Detect which cell encompasses the target text, then output its [x, y] center coordinate. 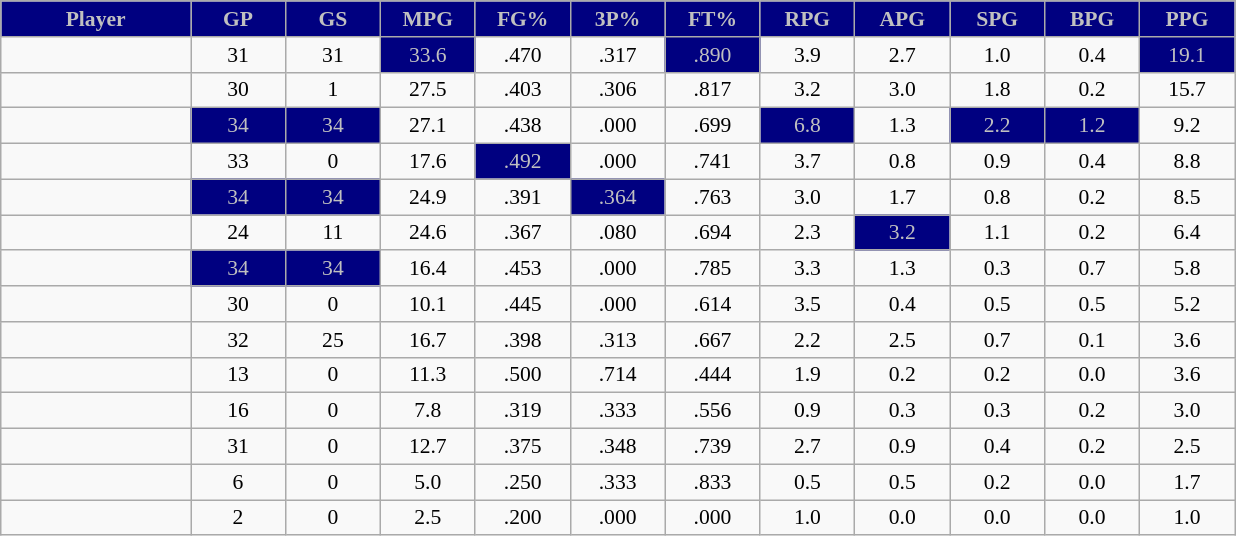
.699 [712, 126]
8.8 [1188, 162]
.306 [618, 90]
1.8 [998, 90]
.492 [522, 162]
FG% [522, 19]
MPG [428, 19]
.250 [522, 482]
7.8 [428, 411]
.403 [522, 90]
9.2 [1188, 126]
5.0 [428, 482]
SPG [998, 19]
33 [238, 162]
.470 [522, 55]
1.1 [998, 233]
3.3 [808, 269]
.367 [522, 233]
1.2 [1092, 126]
.375 [522, 447]
25 [332, 340]
6 [238, 482]
PPG [1188, 19]
.817 [712, 90]
3P% [618, 19]
5.8 [1188, 269]
1.9 [808, 375]
.694 [712, 233]
.714 [618, 375]
.763 [712, 197]
.080 [618, 233]
.313 [618, 340]
GS [332, 19]
.739 [712, 447]
12.7 [428, 447]
.556 [712, 411]
.319 [522, 411]
3.7 [808, 162]
.391 [522, 197]
.398 [522, 340]
.890 [712, 55]
.444 [712, 375]
2 [238, 518]
.348 [618, 447]
33.6 [428, 55]
.741 [712, 162]
Player [96, 19]
15.7 [1188, 90]
19.1 [1188, 55]
RPG [808, 19]
.445 [522, 304]
8.5 [1188, 197]
.785 [712, 269]
5.2 [1188, 304]
.200 [522, 518]
24.6 [428, 233]
11 [332, 233]
32 [238, 340]
.500 [522, 375]
24.9 [428, 197]
16.7 [428, 340]
10.1 [428, 304]
.317 [618, 55]
6.8 [808, 126]
2.3 [808, 233]
24 [238, 233]
11.3 [428, 375]
BPG [1092, 19]
27.5 [428, 90]
.453 [522, 269]
27.1 [428, 126]
1 [332, 90]
.833 [712, 482]
APG [902, 19]
.438 [522, 126]
GP [238, 19]
16 [238, 411]
0.1 [1092, 340]
17.6 [428, 162]
FT% [712, 19]
.667 [712, 340]
13 [238, 375]
3.9 [808, 55]
3.5 [808, 304]
.614 [712, 304]
6.4 [1188, 233]
16.4 [428, 269]
.364 [618, 197]
